Find where the given text appears and provide that cell's center as (x, y) coordinate. 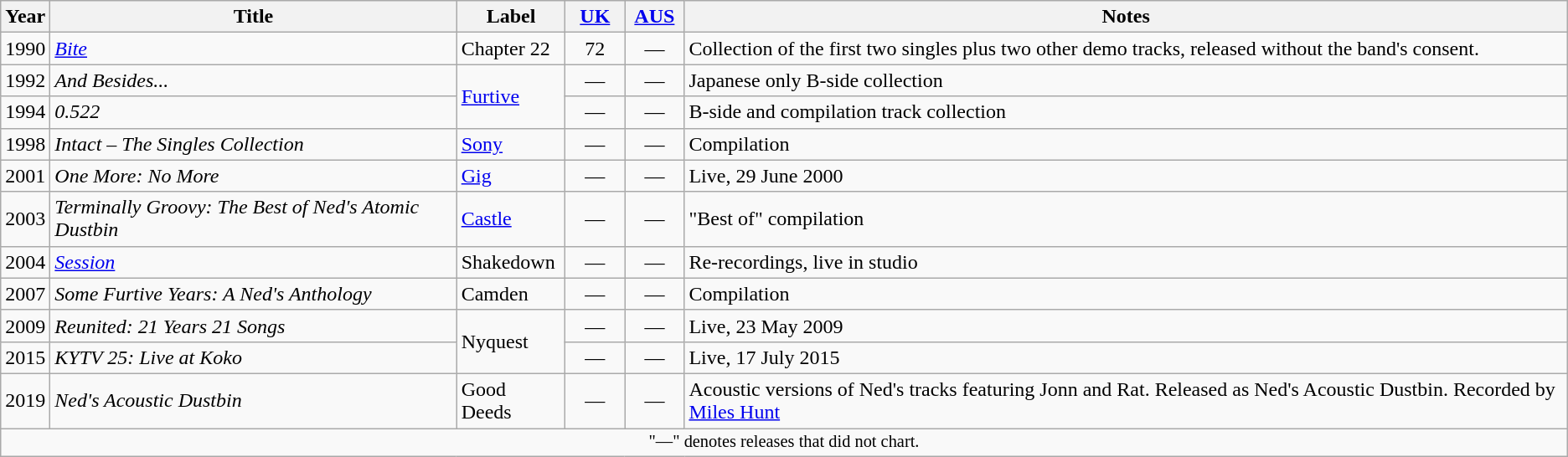
Reunited: 21 Years 21 Songs (253, 326)
B-side and compilation track collection (1126, 112)
Live, 23 May 2009 (1126, 326)
KYTV 25: Live at Koko (253, 357)
2009 (25, 326)
"Best of" compilation (1126, 219)
Label (511, 17)
Notes (1126, 17)
1994 (25, 112)
One More: No More (253, 176)
Acoustic versions of Ned's tracks featuring Jonn and Rat. Released as Ned's Acoustic Dustbin. Recorded by Miles Hunt (1126, 400)
Castle (511, 219)
Terminally Groovy: The Best of Ned's Atomic Dustbin (253, 219)
Chapter 22 (511, 49)
Bite (253, 49)
Live, 17 July 2015 (1126, 357)
Some Furtive Years: A Ned's Anthology (253, 294)
Good Deeds (511, 400)
And Besides... (253, 80)
Nyquest (511, 341)
Furtive (511, 96)
Re-recordings, live in studio (1126, 262)
1990 (25, 49)
1992 (25, 80)
Sony (511, 144)
0.522 (253, 112)
1998 (25, 144)
Collection of the first two singles plus two other demo tracks, released without the band's consent. (1126, 49)
2015 (25, 357)
2003 (25, 219)
"—" denotes releases that did not chart. (784, 443)
AUS (655, 17)
Japanese only B-side collection (1126, 80)
Ned's Acoustic Dustbin (253, 400)
Year (25, 17)
Title (253, 17)
Camden (511, 294)
Intact – The Singles Collection (253, 144)
2019 (25, 400)
Shakedown (511, 262)
Gig (511, 176)
2004 (25, 262)
2001 (25, 176)
Session (253, 262)
72 (595, 49)
UK (595, 17)
Live, 29 June 2000 (1126, 176)
2007 (25, 294)
